For the text-containing cell, return its midpoint in (x, y) coordinate format. 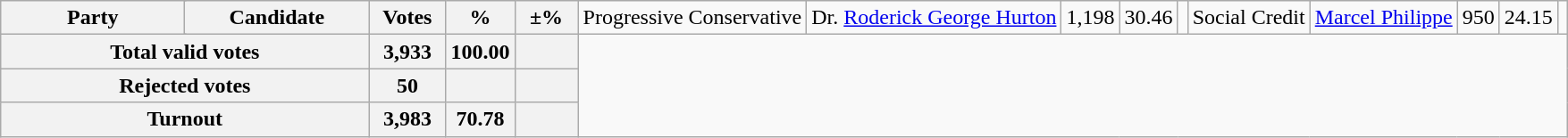
50 (407, 85)
Turnout (185, 119)
1,198 (1090, 18)
±% (547, 18)
3,933 (407, 52)
Candidate (277, 18)
Rejected votes (185, 85)
30.46 (1149, 18)
24.15 (1528, 18)
Marcel Philippe (1383, 18)
100.00 (481, 52)
950 (1478, 18)
Votes (407, 18)
Progressive Conservative (692, 18)
70.78 (481, 119)
% (481, 18)
Total valid votes (185, 52)
Party (93, 18)
Social Credit (1249, 18)
Dr. Roderick George Hurton (935, 18)
3,983 (407, 119)
